Scan for the cell matching the given text and deliver its [x, y] coordinate at center. 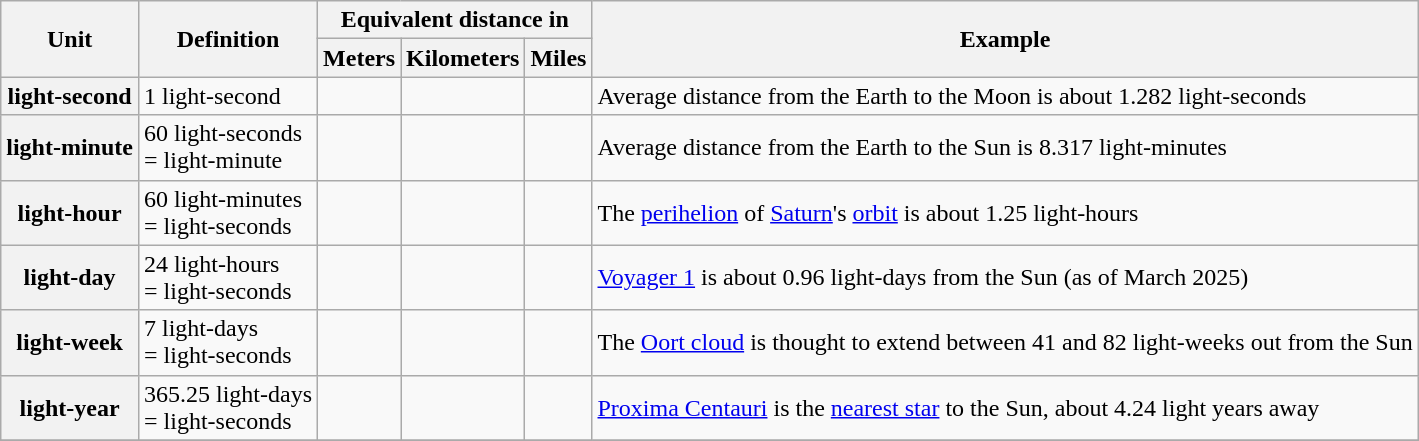
light-second [70, 96]
Equivalent distance in [455, 20]
Voyager 1 is about 0.96 light-days from the Sun (as of March 2025) [1005, 278]
Unit [70, 39]
Meters [360, 58]
Kilometers [463, 58]
Average distance from the Earth to the Moon is about 1.282 light-seconds [1005, 96]
The perihelion of Saturn's orbit is about 1.25 light-hours [1005, 212]
Proxima Centauri is the nearest star to the Sun, about 4.24 light years away [1005, 408]
1 light-second [228, 96]
7 light-days= light-seconds [228, 342]
Definition [228, 39]
Example [1005, 39]
light-day [70, 278]
365.25 light-days= light-seconds [228, 408]
light-hour [70, 212]
light-minute [70, 148]
light-week [70, 342]
24 light-hours= light-seconds [228, 278]
Miles [558, 58]
60 light-minutes= light-seconds [228, 212]
The Oort cloud is thought to extend between 41 and 82 light-weeks out from the Sun [1005, 342]
light-year [70, 408]
60 light-seconds= light-minute [228, 148]
Average distance from the Earth to the Sun is 8.317 light-minutes [1005, 148]
